Detect which cell encompasses the target text, then output its [x, y] center coordinate. 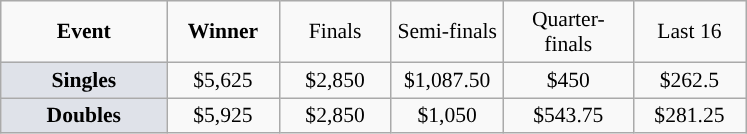
$5,625 [223, 80]
Semi-finals [447, 32]
Doubles [84, 116]
$450 [568, 80]
$1,087.50 [447, 80]
Singles [84, 80]
Quarter-finals [568, 32]
$5,925 [223, 116]
$543.75 [568, 116]
$1,050 [447, 116]
Winner [223, 32]
$262.5 [689, 80]
Event [84, 32]
Last 16 [689, 32]
Finals [335, 32]
$281.25 [689, 116]
